Pinpoint the cell where the given text exists, returning its (X, Y) midpoint coordinate. 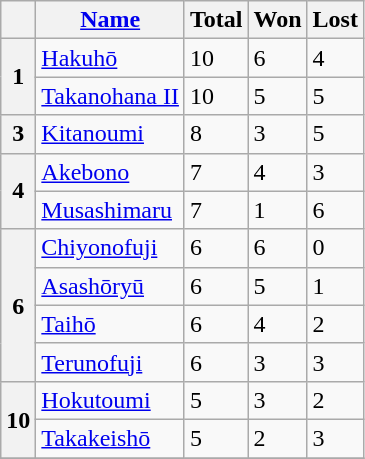
Hakuhō (110, 58)
Hokutoumi (110, 400)
Lost (335, 20)
Won (278, 20)
Chiyonofuji (110, 248)
Asashōryū (110, 286)
Takakeishō (110, 438)
Musashimaru (110, 210)
Name (110, 20)
0 (335, 248)
Takanohana II (110, 96)
Kitanoumi (110, 134)
8 (216, 134)
Terunofuji (110, 362)
Total (216, 20)
Akebono (110, 172)
Taihō (110, 324)
